Capture the cell that displays the provided text and extract its (X, Y) central coordinate. 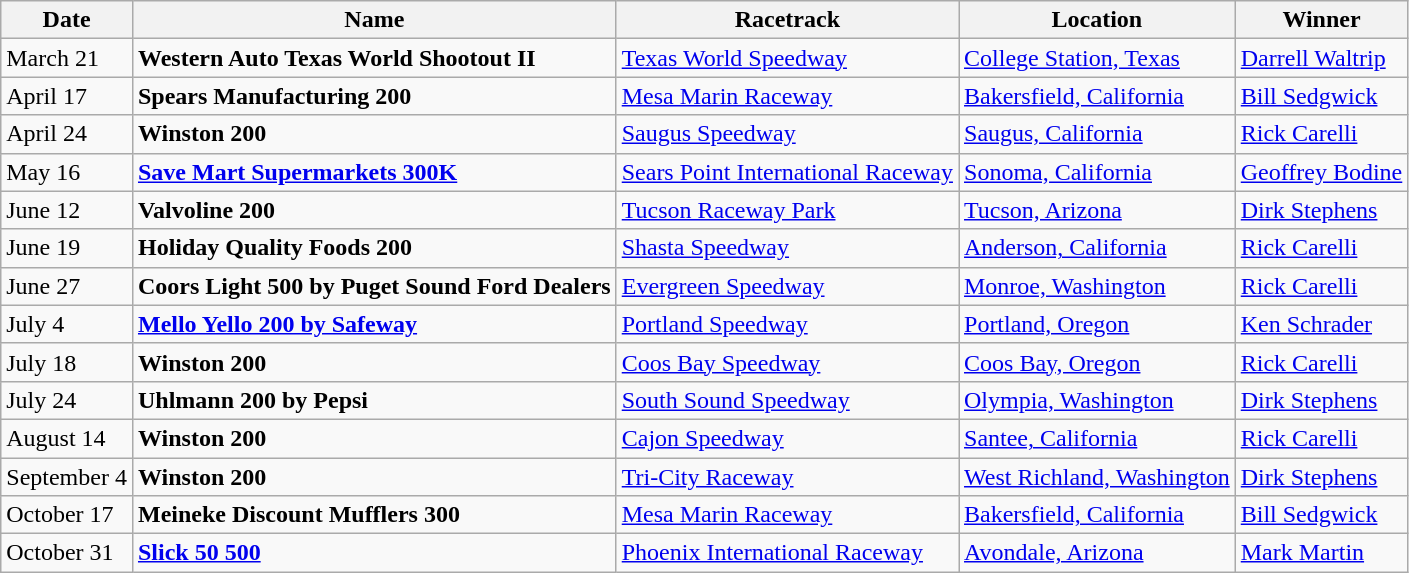
Slick 50 500 (374, 553)
Save Mart Supermarkets 300K (374, 172)
July 4 (67, 324)
Geoffrey Bodine (1322, 172)
Spears Manufacturing 200 (374, 96)
Phoenix International Raceway (787, 553)
Western Auto Texas World Shootout II (374, 58)
Shasta Speedway (787, 248)
Cajon Speedway (787, 438)
April 24 (67, 134)
September 4 (67, 477)
Evergreen Speedway (787, 286)
Portland, Oregon (1096, 324)
Saugus Speedway (787, 134)
Portland Speedway (787, 324)
Meineke Discount Mufflers 300 (374, 515)
Tri-City Raceway (787, 477)
Name (374, 20)
Olympia, Washington (1096, 400)
Location (1096, 20)
Winner (1322, 20)
College Station, Texas (1096, 58)
Ken Schrader (1322, 324)
August 14 (67, 438)
June 27 (67, 286)
Sears Point International Raceway (787, 172)
July 18 (67, 362)
June 12 (67, 210)
Avondale, Arizona (1096, 553)
Coors Light 500 by Puget Sound Ford Dealers (374, 286)
Saugus, California (1096, 134)
Uhlmann 200 by Pepsi (374, 400)
May 16 (67, 172)
June 19 (67, 248)
Texas World Speedway (787, 58)
Darrell Waltrip (1322, 58)
Sonoma, California (1096, 172)
Monroe, Washington (1096, 286)
Holiday Quality Foods 200 (374, 248)
Coos Bay, Oregon (1096, 362)
South Sound Speedway (787, 400)
October 17 (67, 515)
Mello Yello 200 by Safeway (374, 324)
Coos Bay Speedway (787, 362)
Tucson, Arizona (1096, 210)
Mark Martin (1322, 553)
Tucson Raceway Park (787, 210)
April 17 (67, 96)
March 21 (67, 58)
Date (67, 20)
July 24 (67, 400)
Santee, California (1096, 438)
Racetrack (787, 20)
West Richland, Washington (1096, 477)
Anderson, California (1096, 248)
Valvoline 200 (374, 210)
October 31 (67, 553)
